Detect which cell encompasses the target text, then output its (X, Y) center coordinate. 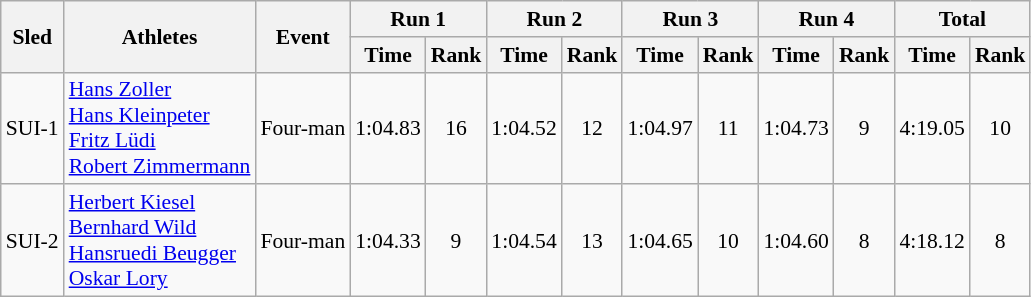
1:04.60 (796, 241)
SUI-1 (32, 128)
1:04.52 (524, 128)
Hans ZollerHans KleinpeterFritz LüdiRobert Zimmermann (160, 128)
SUI-2 (32, 241)
13 (592, 241)
Run 4 (826, 19)
Run 3 (690, 19)
Athletes (160, 36)
1:04.33 (388, 241)
1:04.54 (524, 241)
1:04.83 (388, 128)
1:04.73 (796, 128)
Event (302, 36)
16 (456, 128)
Total (962, 19)
Run 1 (418, 19)
1:04.97 (660, 128)
Sled (32, 36)
4:18.12 (932, 241)
12 (592, 128)
4:19.05 (932, 128)
Run 2 (554, 19)
11 (728, 128)
1:04.65 (660, 241)
Herbert KieselBernhard WildHansruedi BeuggerOskar Lory (160, 241)
